Pinpoint the cell where the given text exists, returning its [x, y] midpoint coordinate. 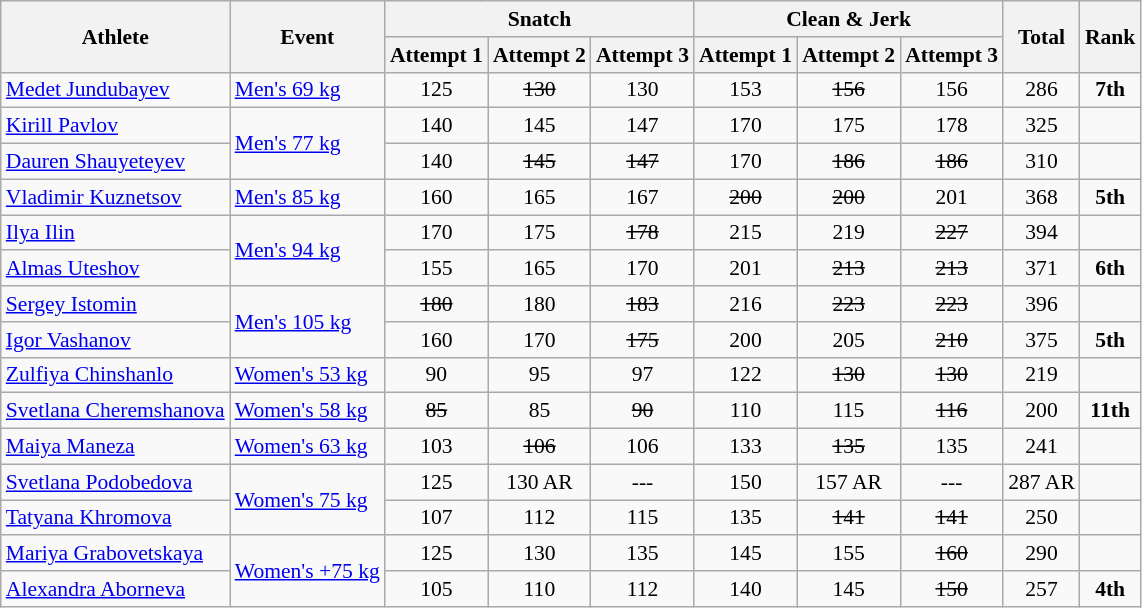
105 [436, 589]
107 [436, 518]
Women's 63 kg [308, 447]
394 [1042, 233]
396 [1042, 304]
375 [1042, 340]
6th [1110, 269]
Maiya Maneza [116, 447]
Clean & Jerk [848, 19]
Men's 85 kg [308, 197]
368 [1042, 197]
290 [1042, 554]
Women's 58 kg [308, 411]
Vladimir Kuznetsov [116, 197]
122 [746, 375]
Almas Uteshov [116, 269]
Men's 94 kg [308, 250]
167 [642, 197]
Men's 69 kg [308, 90]
371 [1042, 269]
Ilya Ilin [116, 233]
Igor Vashanov [116, 340]
Athlete [116, 36]
Medet Jundubayev [116, 90]
210 [952, 340]
Dauren Shauyeteyev [116, 162]
7th [1110, 90]
257 [1042, 589]
116 [952, 411]
Men's 77 kg [308, 144]
Zulfiya Chinshanlo [116, 375]
157 AR [848, 482]
Snatch [540, 19]
310 [1042, 162]
Svetlana Cheremshanova [116, 411]
133 [746, 447]
4th [1110, 589]
250 [1042, 518]
Total [1042, 36]
Rank [1110, 36]
103 [436, 447]
Sergey Istomin [116, 304]
Women's +75 kg [308, 572]
Event [308, 36]
Women's 53 kg [308, 375]
325 [1042, 126]
95 [540, 375]
Kirill Pavlov [116, 126]
183 [642, 304]
205 [848, 340]
Alexandra Aborneva [116, 589]
130 AR [540, 482]
11th [1110, 411]
216 [746, 304]
Mariya Grabovetskaya [116, 554]
97 [642, 375]
Women's 75 kg [308, 500]
Men's 105 kg [308, 322]
Svetlana Podobedova [116, 482]
286 [1042, 90]
227 [952, 233]
153 [746, 90]
241 [1042, 447]
Tatyana Khromova [116, 518]
215 [746, 233]
287 AR [1042, 482]
